Return [x, y] of the center of cell containing provided text 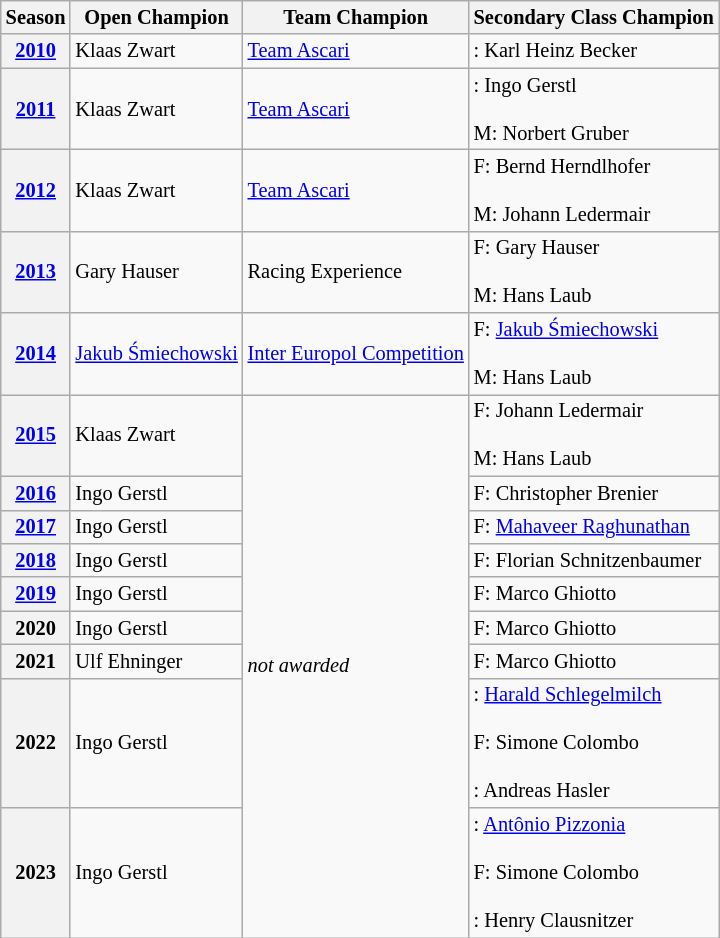
Jakub Śmiechowski [156, 354]
F: Bernd HerndlhoferM: Johann Ledermair [594, 190]
2011 [36, 109]
Secondary Class Champion [594, 17]
2010 [36, 51]
2013 [36, 272]
F: Gary HauserM: Hans Laub [594, 272]
F: Jakub ŚmiechowskiM: Hans Laub [594, 354]
2019 [36, 594]
F: Florian Schnitzenbaumer [594, 560]
F: Mahaveer Raghunathan [594, 527]
not awarded [356, 666]
2017 [36, 527]
Ulf Ehninger [156, 661]
: Ingo GerstlM: Norbert Gruber [594, 109]
2015 [36, 435]
2021 [36, 661]
Team Champion [356, 17]
2020 [36, 628]
: Antônio PizzoniaF: Simone Colombo: Henry Clausnitzer [594, 873]
Open Champion [156, 17]
: Karl Heinz Becker [594, 51]
2022 [36, 743]
Racing Experience [356, 272]
: Harald SchlegelmilchF: Simone Colombo: Andreas Hasler [594, 743]
Inter Europol Competition [356, 354]
2016 [36, 493]
2023 [36, 873]
2014 [36, 354]
2018 [36, 560]
Gary Hauser [156, 272]
F: Christopher Brenier [594, 493]
Season [36, 17]
F: Johann LedermairM: Hans Laub [594, 435]
2012 [36, 190]
